Identify which cell holds the provided text, then report its (X, Y) central coordinate. 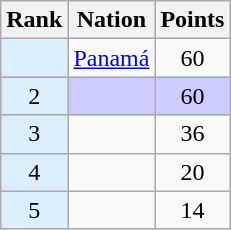
5 (34, 210)
Panamá (112, 58)
Nation (112, 20)
Rank (34, 20)
2 (34, 96)
Points (192, 20)
14 (192, 210)
3 (34, 134)
20 (192, 172)
4 (34, 172)
36 (192, 134)
